Return (X, Y) of the center of cell containing provided text 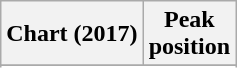
Chart (2017) (72, 34)
Peak position (189, 34)
